Determine the [X, Y] coordinate at the center of the cell enclosing the given text.  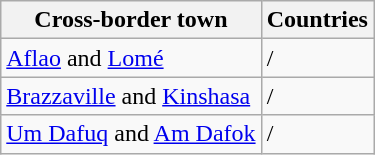
Um Dafuq and Am Dafok [131, 134]
Countries [317, 20]
Aflao and Lomé [131, 58]
Brazzaville and Kinshasa [131, 96]
Cross-border town [131, 20]
